For the text-containing cell, return its midpoint in (x, y) coordinate format. 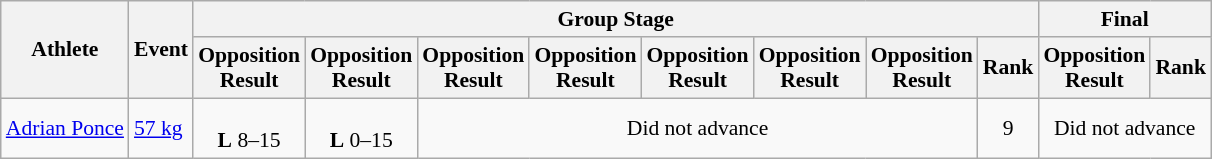
L 0–15 (361, 128)
57 kg (161, 128)
Group Stage (616, 19)
Adrian Ponce (65, 128)
Final (1124, 19)
L 8–15 (249, 128)
Athlete (65, 50)
9 (1008, 128)
Event (161, 50)
